For the text-containing cell, return its midpoint in [X, Y] coordinate format. 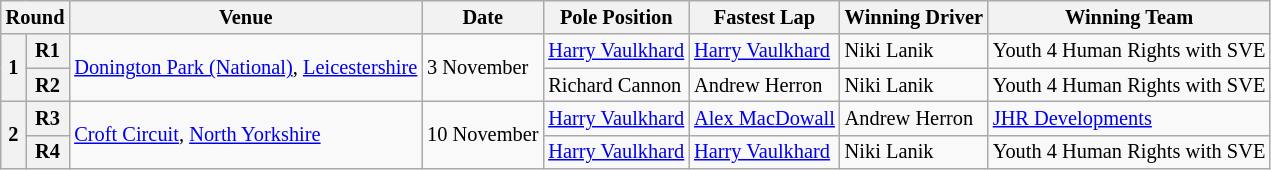
R3 [48, 118]
Venue [246, 17]
R4 [48, 152]
Alex MacDowall [764, 118]
Donington Park (National), Leicestershire [246, 68]
Winning Driver [914, 17]
3 November [482, 68]
R1 [48, 51]
Winning Team [1129, 17]
2 [14, 134]
Pole Position [616, 17]
1 [14, 68]
Round [36, 17]
R2 [48, 85]
Fastest Lap [764, 17]
10 November [482, 134]
Date [482, 17]
JHR Developments [1129, 118]
Richard Cannon [616, 85]
Croft Circuit, North Yorkshire [246, 134]
